Detect which cell encompasses the target text, then output its (X, Y) center coordinate. 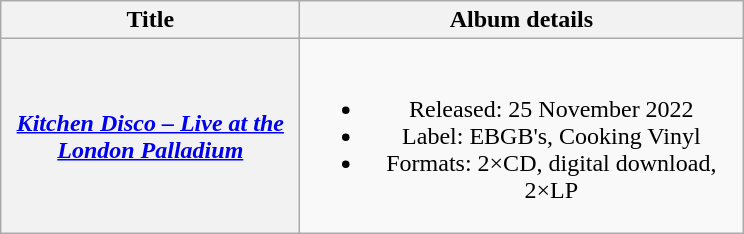
Kitchen Disco – Live at the London Palladium (150, 136)
Title (150, 20)
Album details (522, 20)
Released: 25 November 2022Label: EBGB's, Cooking VinylFormats: 2×CD, digital download, 2×LP (522, 136)
